For the text-containing cell, return its midpoint in [X, Y] coordinate format. 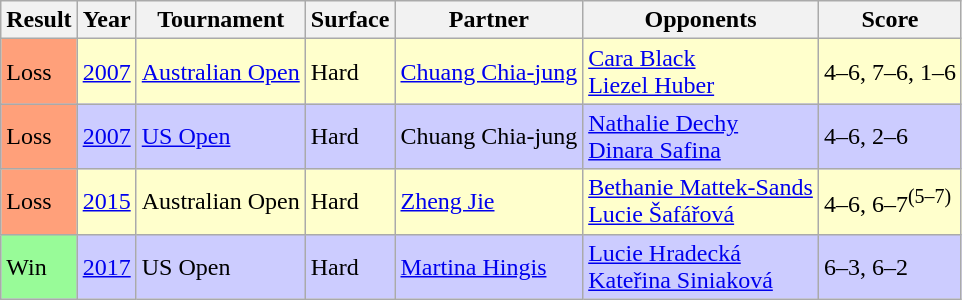
Nathalie Dechy Dinara Safina [701, 136]
2017 [106, 266]
Year [106, 20]
4–6, 7–6, 1–6 [890, 72]
Bethanie Mattek-Sands Lucie Šafářová [701, 202]
Opponents [701, 20]
4–6, 6–7(5–7) [890, 202]
Zheng Jie [489, 202]
Tournament [220, 20]
4–6, 2–6 [890, 136]
Win [39, 266]
Martina Hingis [489, 266]
Lucie Hradecká Kateřina Siniaková [701, 266]
Score [890, 20]
6–3, 6–2 [890, 266]
2015 [106, 202]
Surface [350, 20]
Cara Black Liezel Huber [701, 72]
Partner [489, 20]
Result [39, 20]
